Determine the [X, Y] coordinate at the center of the cell enclosing the given text.  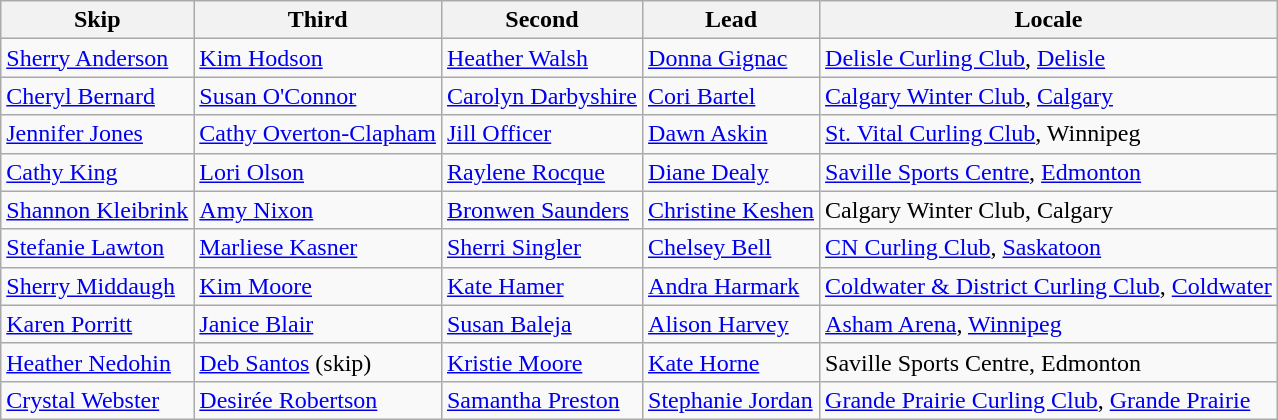
Heather Walsh [542, 58]
Kate Hamer [542, 286]
Andra Harmark [732, 286]
Kim Hodson [318, 58]
Marliese Kasner [318, 248]
Third [318, 20]
Alison Harvey [732, 324]
Jennifer Jones [98, 134]
Christine Keshen [732, 210]
Dawn Askin [732, 134]
Stefanie Lawton [98, 248]
Karen Porritt [98, 324]
Desirée Robertson [318, 400]
Heather Nedohin [98, 362]
Amy Nixon [318, 210]
Kim Moore [318, 286]
CN Curling Club, Saskatoon [1049, 248]
Jill Officer [542, 134]
Kristie Moore [542, 362]
Samantha Preston [542, 400]
Skip [98, 20]
Coldwater & District Curling Club, Coldwater [1049, 286]
Cori Bartel [732, 96]
Bronwen Saunders [542, 210]
Crystal Webster [98, 400]
Grande Prairie Curling Club, Grande Prairie [1049, 400]
Chelsey Bell [732, 248]
Sherry Anderson [98, 58]
Lead [732, 20]
Susan O'Connor [318, 96]
Sherry Middaugh [98, 286]
Stephanie Jordan [732, 400]
Lori Olson [318, 172]
Raylene Rocque [542, 172]
St. Vital Curling Club, Winnipeg [1049, 134]
Janice Blair [318, 324]
Cheryl Bernard [98, 96]
Susan Baleja [542, 324]
Kate Horne [732, 362]
Asham Arena, Winnipeg [1049, 324]
Sherri Singler [542, 248]
Cathy King [98, 172]
Second [542, 20]
Shannon Kleibrink [98, 210]
Donna Gignac [732, 58]
Locale [1049, 20]
Cathy Overton-Clapham [318, 134]
Deb Santos (skip) [318, 362]
Carolyn Darbyshire [542, 96]
Delisle Curling Club, Delisle [1049, 58]
Diane Dealy [732, 172]
